Identify which cell holds the provided text, then report its [X, Y] central coordinate. 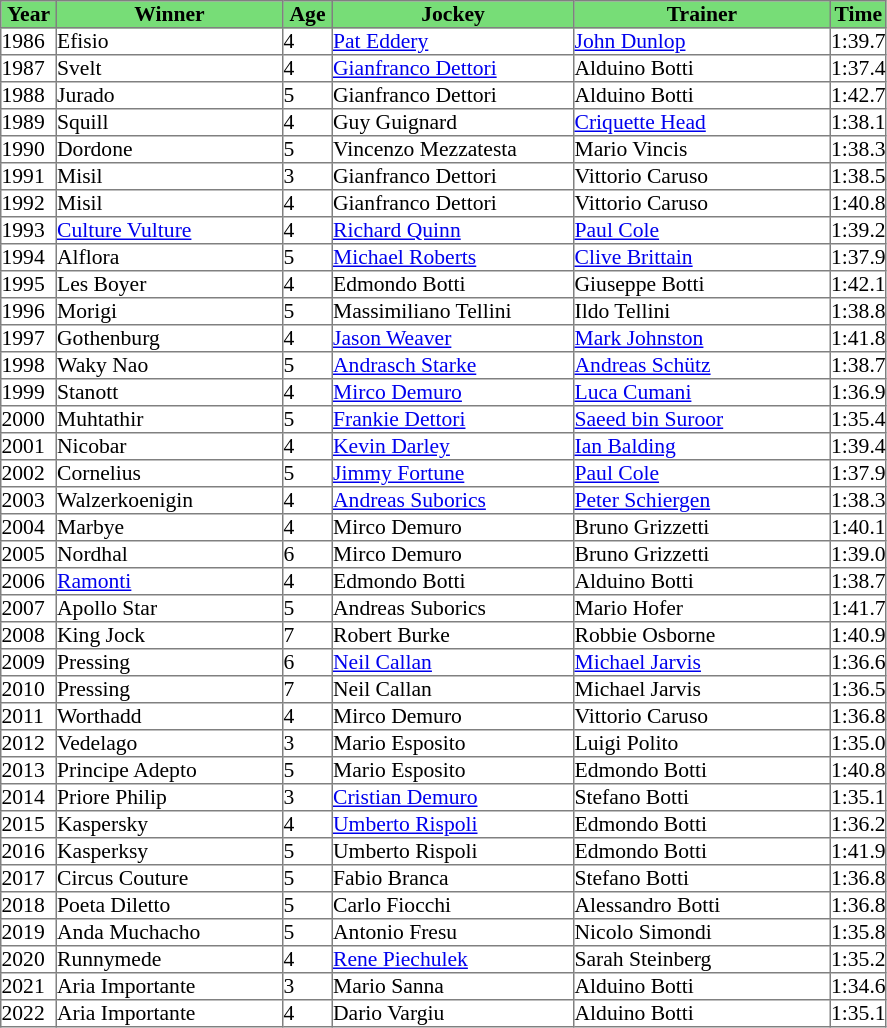
Frankie Dettori [453, 420]
Carlo Fiocchi [453, 906]
Nicolo Simondi [702, 932]
1:38.8 [858, 312]
Anda Muchacho [169, 932]
Giuseppe Botti [702, 284]
2012 [29, 744]
Mario Sanna [453, 986]
1:34.6 [858, 986]
Year [29, 14]
2020 [29, 960]
Stanott [169, 392]
1997 [29, 338]
Age [308, 14]
1994 [29, 258]
2004 [29, 528]
1995 [29, 284]
1999 [29, 392]
Poeta Diletto [169, 906]
Apollo Star [169, 608]
1:42.1 [858, 284]
1:42.7 [858, 96]
John Dunlop [702, 42]
1:39.7 [858, 42]
1:36.5 [858, 690]
Luigi Polito [702, 744]
1:35.8 [858, 932]
Clive Brittain [702, 258]
2015 [29, 824]
Ildo Tellini [702, 312]
1993 [29, 230]
Dordone [169, 150]
Mario Hofer [702, 608]
Cornelius [169, 474]
1998 [29, 366]
1:41.8 [858, 338]
Gothenburg [169, 338]
Nicobar [169, 446]
1:39.2 [858, 230]
Runnymede [169, 960]
Rene Piechulek [453, 960]
Robbie Osborne [702, 636]
2005 [29, 554]
Muhtathir [169, 420]
Fabio Branca [453, 878]
Jurado [169, 96]
1:40.9 [858, 636]
1988 [29, 96]
Sarah Steinberg [702, 960]
Waky Nao [169, 366]
Peter Schiergen [702, 500]
2018 [29, 906]
1:38.1 [858, 122]
1992 [29, 204]
Nordhal [169, 554]
1991 [29, 176]
Massimiliano Tellini [453, 312]
Jason Weaver [453, 338]
1:37.4 [858, 68]
Kevin Darley [453, 446]
Kaspersky [169, 824]
Guy Guignard [453, 122]
Richard Quinn [453, 230]
Alflora [169, 258]
Alessandro Botti [702, 906]
1:35.2 [858, 960]
Svelt [169, 68]
Mark Johnston [702, 338]
2022 [29, 1014]
Ian Balding [702, 446]
Priore Philip [169, 798]
1989 [29, 122]
2013 [29, 770]
Trainer [702, 14]
2002 [29, 474]
Circus Couture [169, 878]
Winner [169, 14]
1:38.5 [858, 176]
Efisio [169, 42]
2003 [29, 500]
Andrasch Starke [453, 366]
Les Boyer [169, 284]
Time [858, 14]
Michael Roberts [453, 258]
2009 [29, 662]
Cristian Demuro [453, 798]
Saeed bin Suroor [702, 420]
1:41.7 [858, 608]
Principe Adepto [169, 770]
Worthadd [169, 716]
2017 [29, 878]
Pat Eddery [453, 42]
2014 [29, 798]
1:41.9 [858, 852]
Vedelago [169, 744]
2006 [29, 582]
Dario Vargiu [453, 1014]
2011 [29, 716]
Vincenzo Mezzatesta [453, 150]
Kasperksy [169, 852]
Criquette Head [702, 122]
1:36.9 [858, 392]
1987 [29, 68]
2021 [29, 986]
Walzerkoenigin [169, 500]
King Jock [169, 636]
2000 [29, 420]
1:39.0 [858, 554]
2016 [29, 852]
1:39.4 [858, 446]
2010 [29, 690]
1:35.4 [858, 420]
1996 [29, 312]
Antonio Fresu [453, 932]
Robert Burke [453, 636]
1:40.1 [858, 528]
2019 [29, 932]
Marbye [169, 528]
Jimmy Fortune [453, 474]
Culture Vulture [169, 230]
Ramonti [169, 582]
Andreas Schütz [702, 366]
1:36.6 [858, 662]
1986 [29, 42]
2007 [29, 608]
1:35.0 [858, 744]
2008 [29, 636]
Luca Cumani [702, 392]
Mario Vincis [702, 150]
1:36.2 [858, 824]
Morigi [169, 312]
1990 [29, 150]
2001 [29, 446]
Squill [169, 122]
Jockey [453, 14]
